Output the (x, y) coordinate of the center of the cell containing the given text.  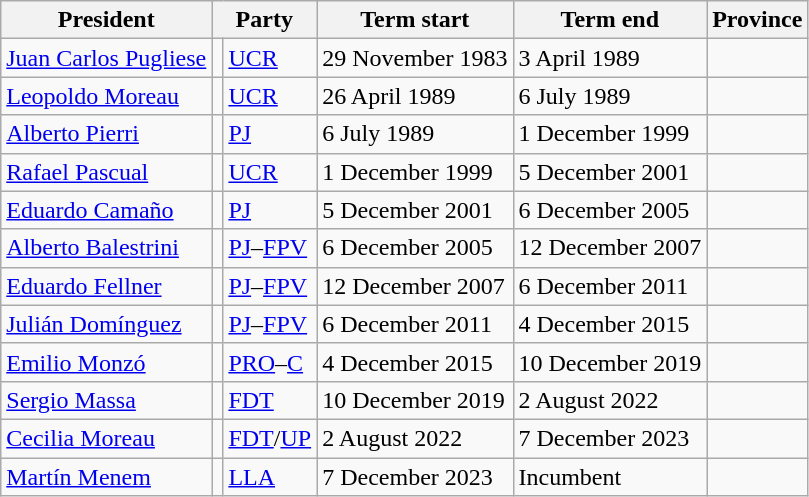
Emilio Monzó (106, 362)
Julián Domínguez (106, 324)
Term start (415, 20)
Alberto Balestrini (106, 248)
Eduardo Fellner (106, 286)
Rafael Pascual (106, 172)
Province (758, 20)
Martín Menem (106, 477)
Leopoldo Moreau (106, 96)
Incumbent (610, 477)
FDT (270, 400)
Alberto Pierri (106, 134)
Party (264, 20)
3 April 1989 (610, 58)
PRO–C (270, 362)
Cecilia Moreau (106, 438)
Term end (610, 20)
Eduardo Camaño (106, 210)
FDT/UP (270, 438)
LLA (270, 477)
President (106, 20)
Sergio Massa (106, 400)
29 November 1983 (415, 58)
Juan Carlos Pugliese (106, 58)
26 April 1989 (415, 96)
